Identify which cell holds the provided text, then report its (X, Y) central coordinate. 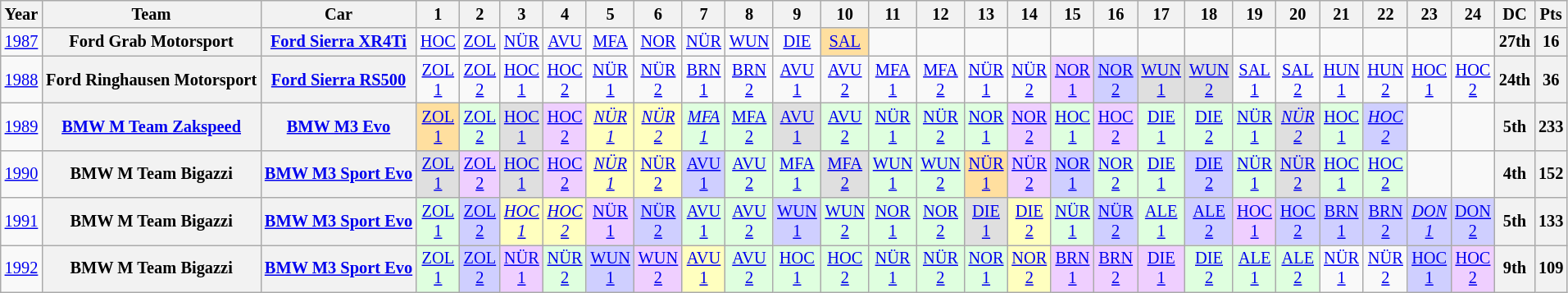
9 (797, 14)
DIE (797, 42)
Car (339, 14)
Team (151, 14)
SAL1 (1254, 80)
1987 (21, 42)
HUN2 (1385, 80)
Ford Sierra XR4Ti (339, 42)
15 (1072, 14)
18 (1209, 14)
5 (610, 14)
BMW M Team Zakspeed (151, 126)
20 (1298, 14)
HOC (438, 42)
24 (1473, 14)
3 (521, 14)
152 (1551, 174)
10 (845, 14)
24th (1515, 80)
27th (1515, 42)
9th (1515, 268)
36 (1551, 80)
Pts (1551, 14)
13 (987, 14)
SAL (845, 42)
AVU (566, 42)
WUN (749, 42)
4th (1515, 174)
NOR (658, 42)
SAL2 (1298, 80)
22 (1385, 14)
1992 (21, 268)
Ford Sierra RS500 (339, 80)
14 (1029, 14)
12 (940, 14)
Ford Ringhausen Motorsport (151, 80)
19 (1254, 14)
BMW M3 Evo (339, 126)
DON1 (1429, 222)
17 (1161, 14)
MFA (610, 42)
1 (438, 14)
1989 (21, 126)
1991 (21, 222)
HUN1 (1342, 80)
Year (21, 14)
ZOL (480, 42)
8 (749, 14)
21 (1342, 14)
7 (703, 14)
1988 (21, 80)
4 (566, 14)
133 (1551, 222)
109 (1551, 268)
23 (1429, 14)
DC (1515, 14)
1990 (21, 174)
6 (658, 14)
2 (480, 14)
233 (1551, 126)
DON2 (1473, 222)
Ford Grab Motorsport (151, 42)
11 (893, 14)
